Locate the cell with the specified text and output its [x, y] center coordinate. 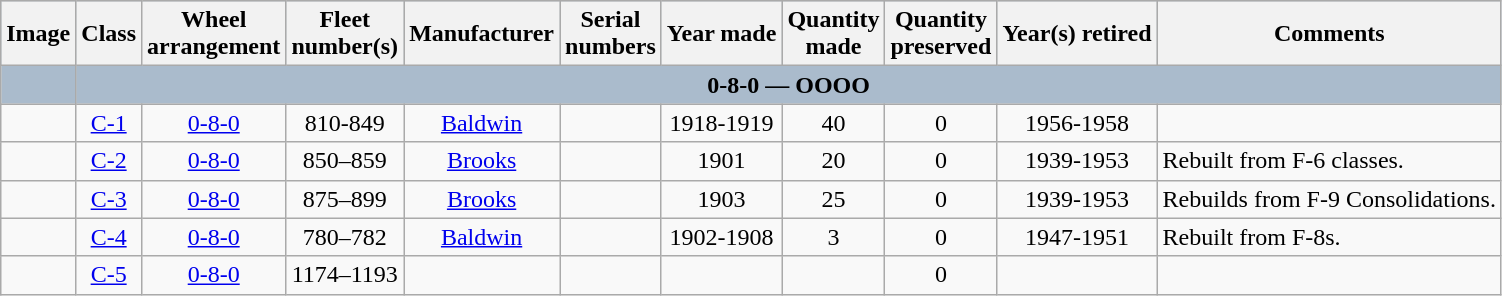
Wheelarrangement [214, 34]
20 [834, 161]
1174–1193 [345, 275]
Manufacturer [482, 34]
C-4 [109, 237]
Comments [1329, 34]
Serialnumbers [611, 34]
C-3 [109, 199]
1902-1908 [722, 237]
850–859 [345, 161]
780–782 [345, 237]
Quantitypreserved [941, 34]
25 [834, 199]
C-1 [109, 123]
Year made [722, 34]
Year(s) retired [1077, 34]
1918-1919 [722, 123]
Rebuilt from F-8s. [1329, 237]
810-849 [345, 123]
0-8-0 — OOOO [789, 85]
Image [38, 34]
875–899 [345, 199]
Fleetnumber(s) [345, 34]
Rebuilt from F-6 classes. [1329, 161]
3 [834, 237]
1903 [722, 199]
C-2 [109, 161]
Rebuilds from F-9 Consolidations. [1329, 199]
1956-1958 [1077, 123]
1947-1951 [1077, 237]
Class [109, 34]
C-5 [109, 275]
1901 [722, 161]
Quantitymade [834, 34]
40 [834, 123]
